From the cell containing the given text, extract its center point as (X, Y) coordinate. 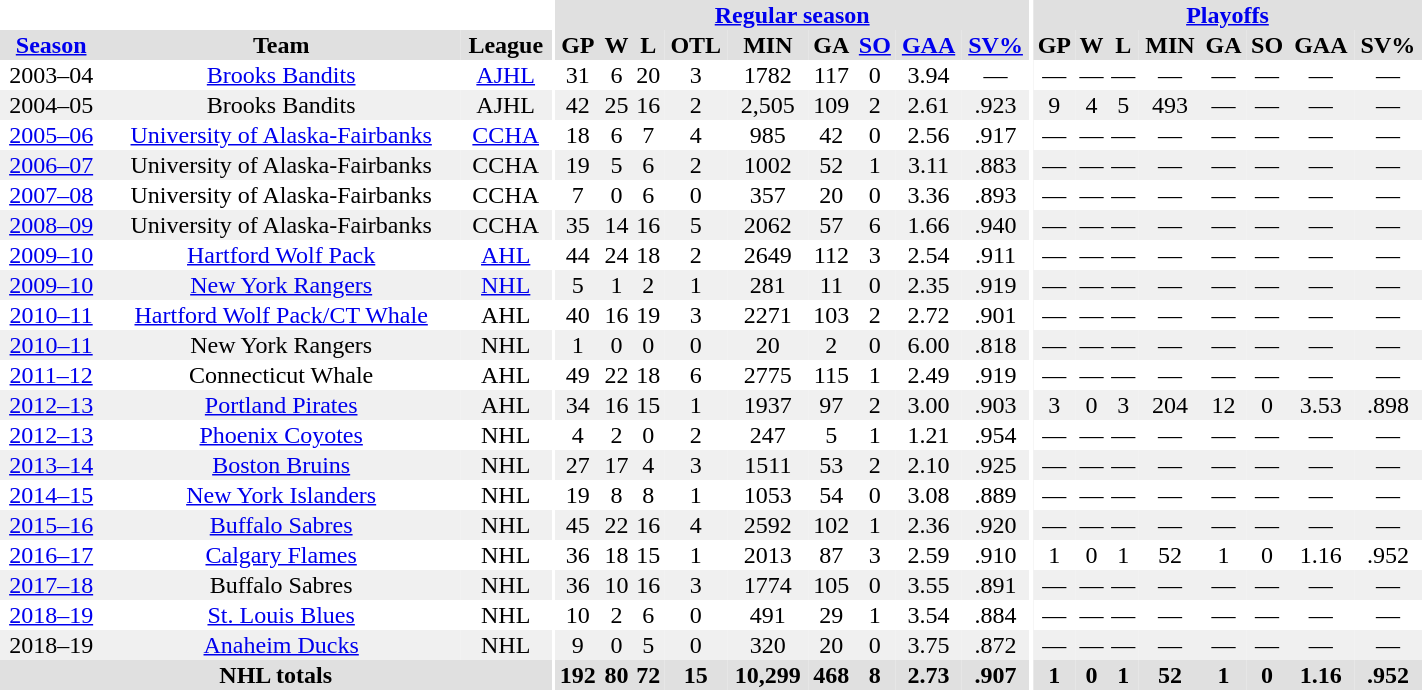
Season (51, 45)
12 (1224, 405)
.907 (996, 675)
Hartford Wolf Pack/CT Whale (281, 315)
3.94 (928, 75)
2.72 (928, 315)
72 (648, 675)
2592 (768, 525)
1782 (768, 75)
.893 (996, 195)
1937 (768, 405)
31 (578, 75)
2003–04 (51, 75)
54 (831, 495)
40 (578, 315)
1002 (768, 165)
87 (831, 555)
1774 (768, 585)
St. Louis Blues (281, 615)
2011–12 (51, 375)
Portland Pirates (281, 405)
Calgary Flames (281, 555)
2.49 (928, 375)
.884 (996, 615)
11 (831, 285)
.818 (996, 345)
2006–07 (51, 165)
.891 (996, 585)
2015–16 (51, 525)
.954 (996, 435)
117 (831, 75)
1.66 (928, 225)
Playoffs (1228, 15)
.901 (996, 315)
6.00 (928, 345)
2013–14 (51, 465)
112 (831, 255)
.923 (996, 105)
Team (281, 45)
NHL totals (276, 675)
468 (831, 675)
.903 (996, 405)
2649 (768, 255)
2,505 (768, 105)
247 (768, 435)
14 (617, 225)
45 (578, 525)
.872 (996, 645)
2.35 (928, 285)
27 (578, 465)
New York Islanders (281, 495)
1053 (768, 495)
25 (617, 105)
3.53 (1321, 405)
Boston Bruins (281, 465)
Anaheim Ducks (281, 645)
10,299 (768, 675)
192 (578, 675)
Regular season (792, 15)
3.00 (928, 405)
24 (617, 255)
109 (831, 105)
2775 (768, 375)
49 (578, 375)
2.73 (928, 675)
2004–05 (51, 105)
3.36 (928, 195)
491 (768, 615)
34 (578, 405)
1.21 (928, 435)
3.08 (928, 495)
2013 (768, 555)
102 (831, 525)
2.59 (928, 555)
80 (617, 675)
Hartford Wolf Pack (281, 255)
3.55 (928, 585)
.911 (996, 255)
2.61 (928, 105)
97 (831, 405)
2.56 (928, 135)
.925 (996, 465)
.898 (1388, 405)
17 (617, 465)
3.54 (928, 615)
2007–08 (51, 195)
2.36 (928, 525)
.920 (996, 525)
57 (831, 225)
105 (831, 585)
35 (578, 225)
2.54 (928, 255)
.940 (996, 225)
115 (831, 375)
Phoenix Coyotes (281, 435)
.910 (996, 555)
493 (1170, 105)
2271 (768, 315)
357 (768, 195)
.883 (996, 165)
985 (768, 135)
.889 (996, 495)
3.75 (928, 645)
2014–15 (51, 495)
320 (768, 645)
OTL (696, 45)
.917 (996, 135)
Connecticut Whale (281, 375)
103 (831, 315)
2008–09 (51, 225)
1511 (768, 465)
44 (578, 255)
29 (831, 615)
2005–06 (51, 135)
2062 (768, 225)
53 (831, 465)
2.10 (928, 465)
204 (1170, 405)
281 (768, 285)
3.11 (928, 165)
2016–17 (51, 555)
League (506, 45)
2017–18 (51, 585)
